Locate the cell with the specified text and output its [X, Y] center coordinate. 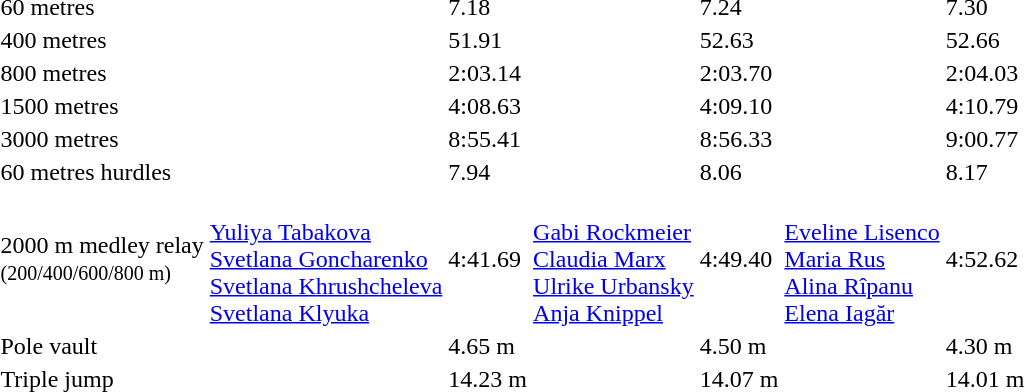
2:03.70 [739, 73]
7.94 [488, 172]
4:08.63 [488, 106]
Yuliya TabakovaSvetlana GoncharenkoSvetlana KhrushchelevaSvetlana Klyuka [326, 259]
Gabi RockmeierClaudia MarxUlrike UrbanskyAnja Knippel [614, 259]
Eveline LisencoMaria RusAlina RîpanuElena Iagăr [862, 259]
8.06 [739, 172]
2:03.14 [488, 73]
4:09.10 [739, 106]
4.65 m [488, 346]
4:41.69 [488, 259]
52.63 [739, 40]
51.91 [488, 40]
8:56.33 [739, 139]
4.50 m [739, 346]
4:49.40 [739, 259]
8:55.41 [488, 139]
